Pinpoint the cell where the given text exists, returning its [X, Y] midpoint coordinate. 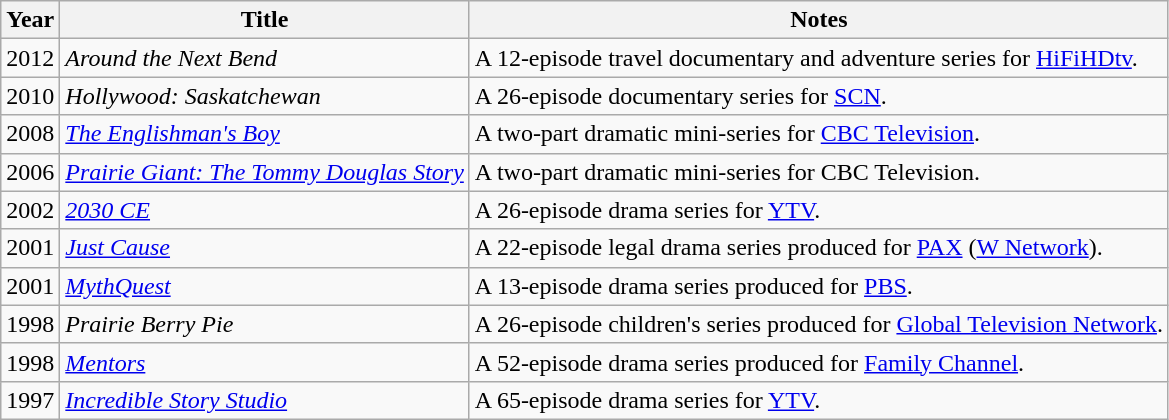
Mentors [265, 362]
2006 [30, 172]
A 22-episode legal drama series produced for PAX (W Network). [818, 248]
1997 [30, 400]
Around the Next Bend [265, 58]
Incredible Story Studio [265, 400]
A 26-episode children's series produced for Global Television Network. [818, 324]
2002 [30, 210]
Prairie Berry Pie [265, 324]
Year [30, 20]
Notes [818, 20]
Title [265, 20]
Prairie Giant: The Tommy Douglas Story [265, 172]
2010 [30, 96]
A 26-episode drama series for YTV. [818, 210]
A 52-episode drama series produced for Family Channel. [818, 362]
2008 [30, 134]
The Englishman's Boy [265, 134]
Just Cause [265, 248]
2030 CE [265, 210]
A 12-episode travel documentary and adventure series for HiFiHDtv. [818, 58]
2012 [30, 58]
A 65-episode drama series for YTV. [818, 400]
MythQuest [265, 286]
Hollywood: Saskatchewan [265, 96]
A 13-episode drama series produced for PBS. [818, 286]
A 26-episode documentary series for SCN. [818, 96]
